Scan for the cell matching the given text and deliver its (X, Y) coordinate at center. 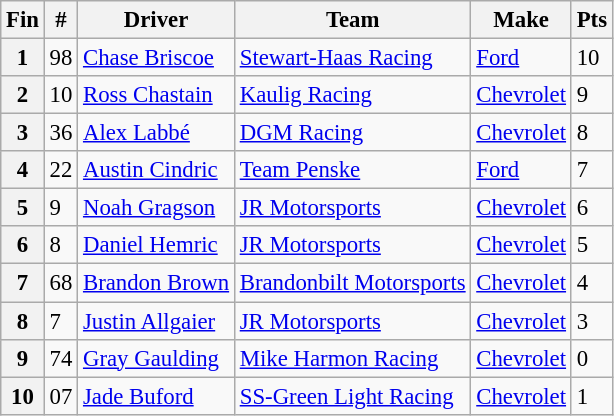
Justin Allgaier (156, 321)
Alex Labbé (156, 133)
98 (60, 58)
Brandon Brown (156, 283)
22 (60, 170)
Daniel Hemric (156, 245)
0 (592, 358)
# (60, 20)
SS-Green Light Racing (352, 396)
Jade Buford (156, 396)
Driver (156, 20)
Fin (23, 20)
68 (60, 283)
Team Penske (352, 170)
Stewart-Haas Racing (352, 58)
36 (60, 133)
Brandonbilt Motorsports (352, 283)
2 (23, 95)
Make (521, 20)
74 (60, 358)
DGM Racing (352, 133)
07 (60, 396)
Team (352, 20)
Mike Harmon Racing (352, 358)
Ross Chastain (156, 95)
Gray Gaulding (156, 358)
Austin Cindric (156, 170)
Chase Briscoe (156, 58)
Kaulig Racing (352, 95)
Pts (592, 20)
Noah Gragson (156, 208)
